Identify which cell holds the provided text, then report its [x, y] central coordinate. 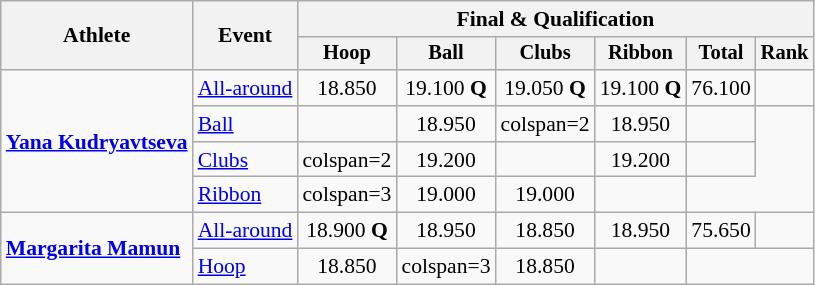
Margarita Mamun [97, 248]
Final & Qualification [555, 19]
18.900 Q [346, 231]
Total [720, 54]
Athlete [97, 36]
Yana Kudryavtseva [97, 141]
Rank [785, 54]
Event [246, 36]
75.650 [720, 231]
76.100 [720, 88]
19.050 Q [546, 88]
